From the cell containing the given text, extract its center point as (x, y) coordinate. 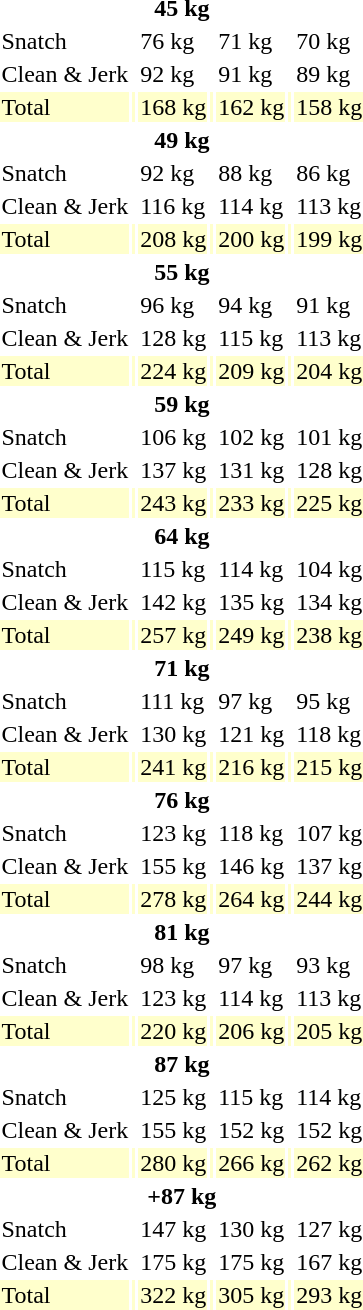
243 kg (174, 503)
305 kg (252, 1295)
257 kg (174, 635)
128 kg (174, 338)
220 kg (174, 1031)
264 kg (252, 899)
98 kg (174, 965)
241 kg (174, 767)
88 kg (252, 173)
224 kg (174, 371)
111 kg (174, 701)
200 kg (252, 239)
146 kg (252, 866)
118 kg (252, 833)
216 kg (252, 767)
147 kg (174, 1229)
249 kg (252, 635)
135 kg (252, 602)
102 kg (252, 437)
208 kg (174, 239)
96 kg (174, 305)
76 kg (174, 41)
266 kg (252, 1163)
94 kg (252, 305)
162 kg (252, 107)
106 kg (174, 437)
91 kg (252, 74)
278 kg (174, 899)
121 kg (252, 734)
322 kg (174, 1295)
125 kg (174, 1097)
142 kg (174, 602)
131 kg (252, 470)
137 kg (174, 470)
71 kg (252, 41)
152 kg (252, 1130)
209 kg (252, 371)
206 kg (252, 1031)
280 kg (174, 1163)
233 kg (252, 503)
168 kg (174, 107)
116 kg (174, 206)
